Identify which cell holds the provided text, then report its [X, Y] central coordinate. 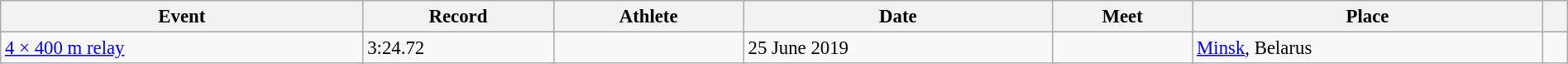
Athlete [648, 17]
Date [898, 17]
3:24.72 [458, 48]
4 × 400 m relay [182, 48]
Place [1368, 17]
Record [458, 17]
Meet [1121, 17]
Minsk, Belarus [1368, 48]
25 June 2019 [898, 48]
Event [182, 17]
